Locate the cell with the specified text and output its (X, Y) center coordinate. 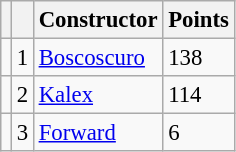
Constructor (98, 20)
138 (198, 58)
2 (22, 95)
Points (198, 20)
Boscoscuro (98, 58)
1 (22, 58)
114 (198, 95)
6 (198, 133)
3 (22, 133)
Forward (98, 133)
Kalex (98, 95)
